Locate the cell with the specified text and output its (X, Y) center coordinate. 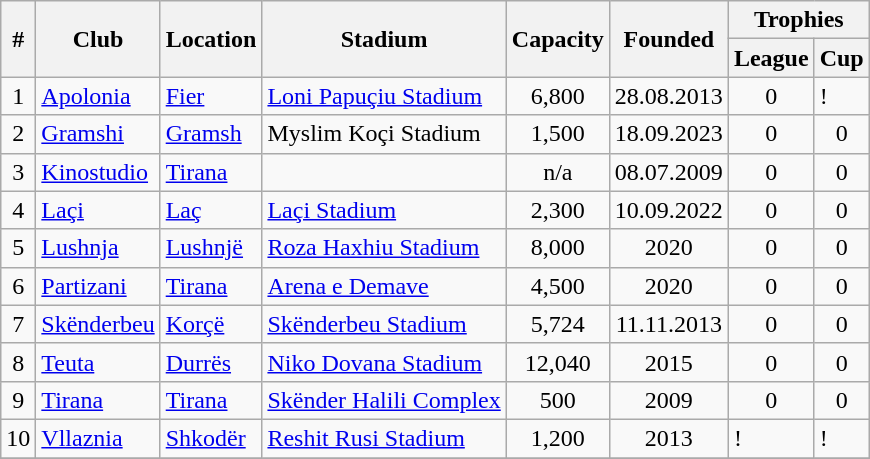
6,800 (558, 96)
1,200 (558, 438)
Teuta (98, 362)
12,040 (558, 362)
Stadium (384, 39)
n/a (558, 172)
11.11.2013 (668, 324)
Club (98, 39)
Vllaznia (98, 438)
4,500 (558, 286)
Gramsh (211, 134)
Niko Dovana Stadium (384, 362)
08.07.2009 (668, 172)
2009 (668, 400)
5,724 (558, 324)
4 (18, 210)
Roza Haxhiu Stadium (384, 248)
Skënderbeu (98, 324)
Fier (211, 96)
Partizani (98, 286)
Kinostudio (98, 172)
Korçë (211, 324)
28.08.2013 (668, 96)
Location (211, 39)
Trophies (798, 20)
Lushnjë (211, 248)
Lushnja (98, 248)
8 (18, 362)
2013 (668, 438)
Laç (211, 210)
2015 (668, 362)
3 (18, 172)
Skënder Halili Complex (384, 400)
10.09.2022 (668, 210)
Skënderbeu Stadium (384, 324)
Laçi Stadium (384, 210)
Founded (668, 39)
5 (18, 248)
Shkodër (211, 438)
10 (18, 438)
2,300 (558, 210)
Arena e Demave (384, 286)
# (18, 39)
Gramshi (98, 134)
8,000 (558, 248)
Apolonia (98, 96)
6 (18, 286)
1 (18, 96)
Loni Papuçiu Stadium (384, 96)
1,500 (558, 134)
9 (18, 400)
Myslim Koçi Stadium (384, 134)
18.09.2023 (668, 134)
Capacity (558, 39)
Reshit Rusi Stadium (384, 438)
7 (18, 324)
Cup (842, 58)
Durrës (211, 362)
Laçi (98, 210)
500 (558, 400)
2 (18, 134)
League (771, 58)
